Detect which cell encompasses the target text, then output its [x, y] center coordinate. 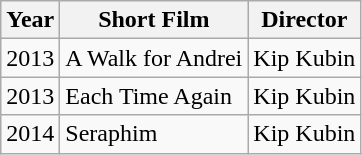
A Walk for Andrei [154, 58]
Each Time Again [154, 96]
Director [304, 20]
Short Film [154, 20]
2014 [30, 134]
Year [30, 20]
Seraphim [154, 134]
